Determine the (X, Y) coordinate at the center of the cell enclosing the given text.  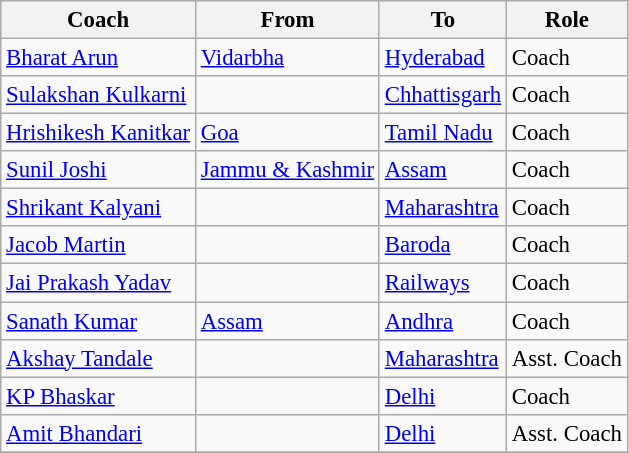
Chhattisgarh (442, 95)
Andhra (442, 321)
Role (566, 20)
Railways (442, 283)
KP Bhaskar (98, 396)
Sulakshan Kulkarni (98, 95)
Jammu & Kashmir (287, 170)
Hrishikesh Kanitkar (98, 133)
Bharat Arun (98, 58)
Goa (287, 133)
From (287, 20)
Tamil Nadu (442, 133)
Hyderabad (442, 58)
Jacob Martin (98, 245)
Vidarbha (287, 58)
Shrikant Kalyani (98, 208)
Jai Prakash Yadav (98, 283)
Akshay Tandale (98, 358)
Amit Bhandari (98, 433)
Sanath Kumar (98, 321)
Baroda (442, 245)
To (442, 20)
Sunil Joshi (98, 170)
